Pinpoint the cell where the given text exists, returning its (x, y) midpoint coordinate. 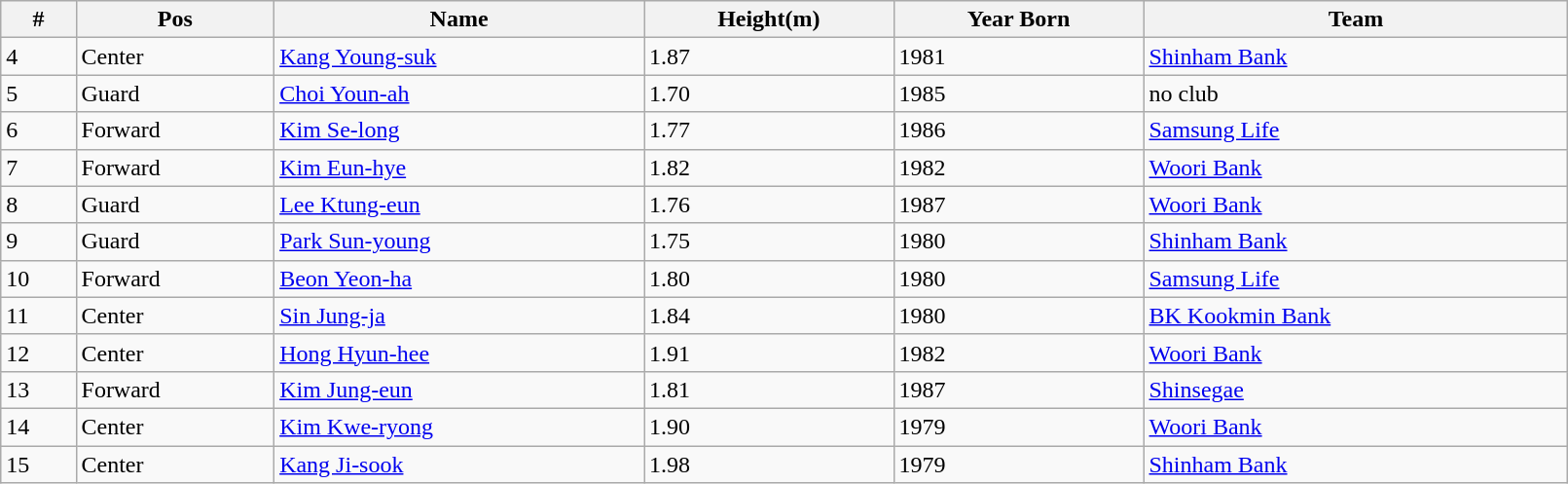
1.98 (769, 465)
Kim Se-long (459, 130)
1.91 (769, 353)
Kim Jung-eun (459, 390)
8 (39, 205)
Lee Ktung-eun (459, 205)
Kim Kwe-ryong (459, 427)
14 (39, 427)
5 (39, 93)
Name (459, 19)
Sin Jung-ja (459, 316)
1.76 (769, 205)
Hong Hyun-hee (459, 353)
15 (39, 465)
1.90 (769, 427)
1.77 (769, 130)
7 (39, 168)
Shinsegae (1356, 390)
Pos (175, 19)
Choi Youn-ah (459, 93)
1.81 (769, 390)
1981 (1018, 56)
1.70 (769, 93)
1985 (1018, 93)
Kim Eun-hye (459, 168)
Beon Yeon-ha (459, 279)
1986 (1018, 130)
1.87 (769, 56)
Team (1356, 19)
10 (39, 279)
1.82 (769, 168)
Year Born (1018, 19)
6 (39, 130)
11 (39, 316)
4 (39, 56)
BK Kookmin Bank (1356, 316)
9 (39, 242)
Kang Ji-sook (459, 465)
1.84 (769, 316)
1.75 (769, 242)
# (39, 19)
no club (1356, 93)
1.80 (769, 279)
12 (39, 353)
13 (39, 390)
Height(m) (769, 19)
Kang Young-suk (459, 56)
Park Sun-young (459, 242)
